Detect which cell encompasses the target text, then output its (X, Y) center coordinate. 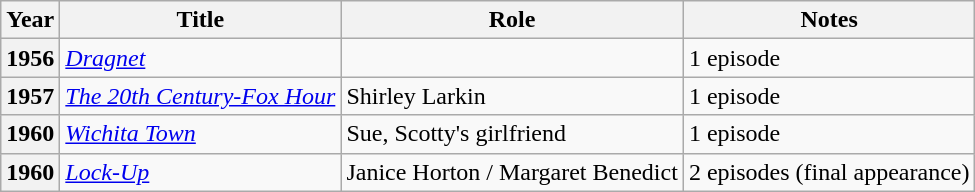
Role (512, 20)
2 episodes (final appearance) (829, 172)
Janice Horton / Margaret Benedict (512, 172)
Wichita Town (200, 134)
Dragnet (200, 58)
Sue, Scotty's girlfriend (512, 134)
Title (200, 20)
Year (30, 20)
Lock-Up (200, 172)
The 20th Century-Fox Hour (200, 96)
Shirley Larkin (512, 96)
Notes (829, 20)
1956 (30, 58)
1957 (30, 96)
